Search for the cell housing the specified text and yield its [x, y] center coordinate. 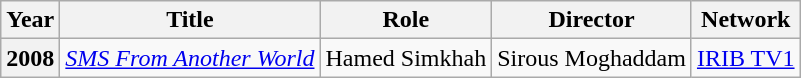
Role [406, 20]
SMS From Another World [190, 58]
Sirous Moghaddam [592, 58]
Hamed Simkhah [406, 58]
Director [592, 20]
Title [190, 20]
IRIB TV1 [746, 58]
Year [30, 20]
Network [746, 20]
2008 [30, 58]
